Pinpoint the cell where the given text exists, returning its [x, y] midpoint coordinate. 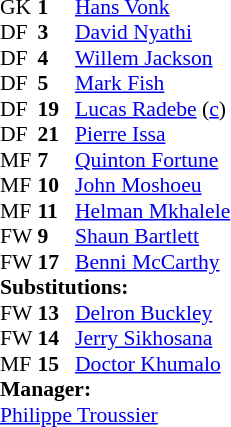
Helman Mkhalele [152, 211]
Lucas Radebe (c) [152, 109]
Shaun Bartlett [152, 237]
Delron Buckley [152, 313]
3 [57, 33]
7 [57, 160]
Quinton Fortune [152, 160]
11 [57, 211]
Benni McCarthy [152, 262]
5 [57, 83]
14 [57, 339]
David Nyathi [152, 33]
Doctor Khumalo [152, 364]
10 [57, 185]
Willem Jackson [152, 58]
John Moshoeu [152, 185]
Manager: [115, 389]
15 [57, 364]
13 [57, 313]
19 [57, 109]
17 [57, 262]
9 [57, 237]
Pierre Issa [152, 135]
4 [57, 58]
21 [57, 135]
Jerry Sikhosana [152, 339]
Mark Fish [152, 83]
Substitutions: [115, 287]
